Extract the (x, y) coordinate from the center of the cell holding the provided text.  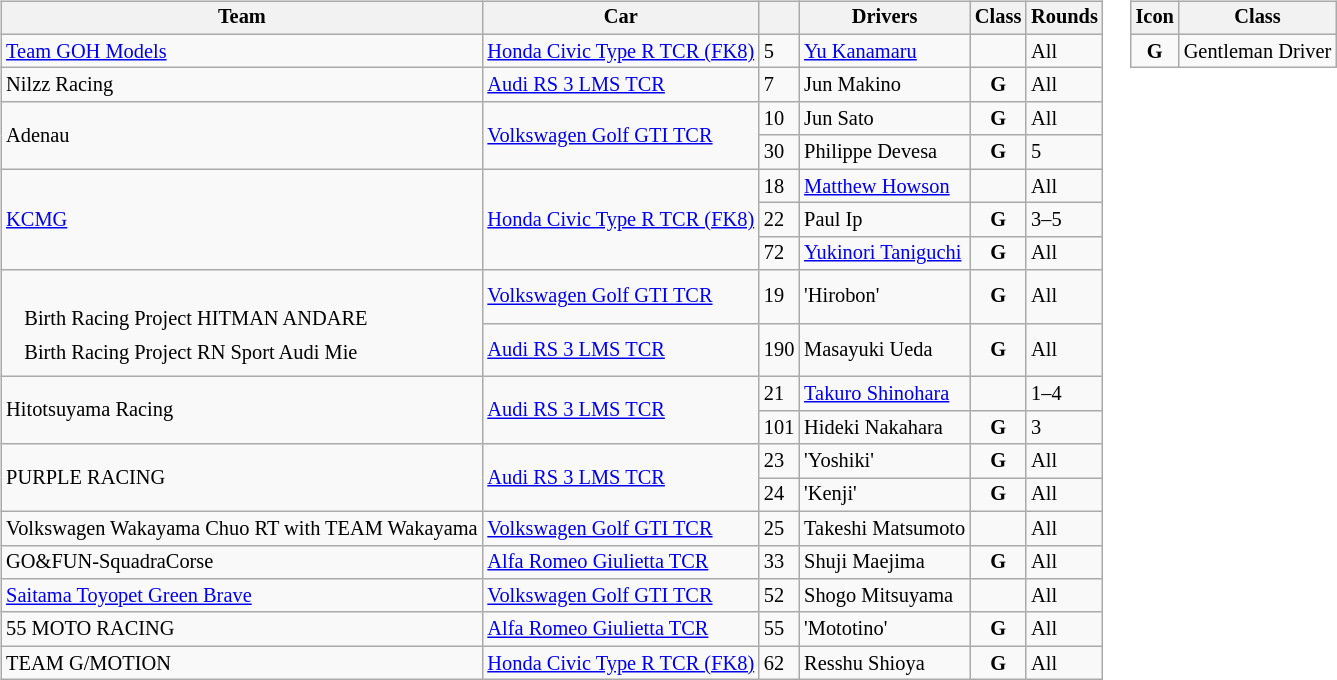
1–4 (1064, 394)
Adenau (242, 136)
'Hirobon' (884, 296)
190 (779, 350)
Birth Racing Project RN Sport Audi Mie (196, 353)
Takuro Shinohara (884, 394)
72 (779, 253)
Philippe Devesa (884, 152)
Yu Kanamaru (884, 51)
Hideki Nakahara (884, 428)
55 MOTO RACING (242, 629)
Jun Sato (884, 119)
22 (779, 220)
3–5 (1064, 220)
3 (1064, 428)
55 (779, 629)
Volkswagen Wakayama Chuo RT with TEAM Wakayama (242, 528)
'Kenji' (884, 495)
25 (779, 528)
Shogo Mitsuyama (884, 596)
52 (779, 596)
Hitotsuyama Racing (242, 410)
GO&FUN-SquadraCorse (242, 562)
Gentleman Driver (1258, 51)
Jun Makino (884, 85)
Takeshi Matsumoto (884, 528)
'Yoshiki' (884, 461)
18 (779, 186)
19 (779, 296)
TEAM G/MOTION (242, 663)
Nilzz Racing (242, 85)
21 (779, 394)
Paul Ip (884, 220)
Team (242, 18)
10 (779, 119)
101 (779, 428)
Drivers (884, 18)
33 (779, 562)
KCMG (242, 220)
23 (779, 461)
Resshu Shioya (884, 663)
PURPLE RACING (242, 478)
Birth Racing Project HITMAN ANDARE Birth Racing Project RN Sport Audi Mie (242, 324)
Yukinori Taniguchi (884, 253)
Saitama Toyopet Green Brave (242, 596)
Matthew Howson (884, 186)
62 (779, 663)
Birth Racing Project HITMAN ANDARE (196, 318)
Shuji Maejima (884, 562)
24 (779, 495)
30 (779, 152)
'Mototino' (884, 629)
Icon (1155, 18)
7 (779, 85)
Car (620, 18)
Team GOH Models (242, 51)
Rounds (1064, 18)
Masayuki Ueda (884, 350)
